Determine the (X, Y) coordinate at the center of the cell enclosing the given text.  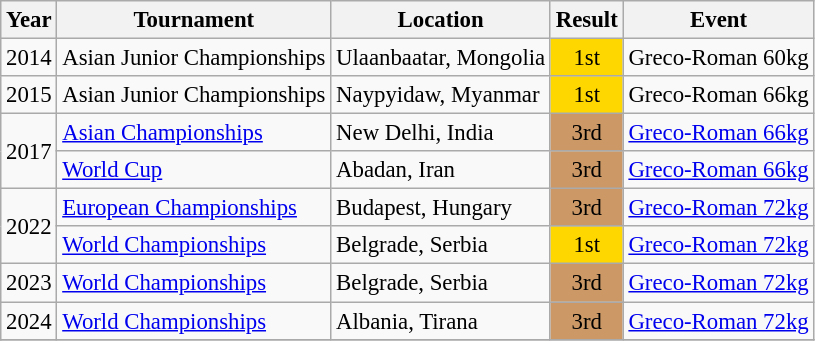
Naypyidaw, Myanmar (441, 95)
Ulaanbaatar, Mongolia (441, 58)
Event (718, 20)
2023 (29, 283)
Tournament (194, 20)
New Delhi, India (441, 133)
European Championships (194, 208)
Asian Championships (194, 133)
Year (29, 20)
Albania, Tirana (441, 321)
2015 (29, 95)
Location (441, 20)
Result (586, 20)
World Cup (194, 170)
Budapest, Hungary (441, 208)
Greco-Roman 60kg (718, 58)
2014 (29, 58)
2024 (29, 321)
2017 (29, 152)
2022 (29, 226)
Abadan, Iran (441, 170)
